Identify which cell holds the provided text, then report its (X, Y) central coordinate. 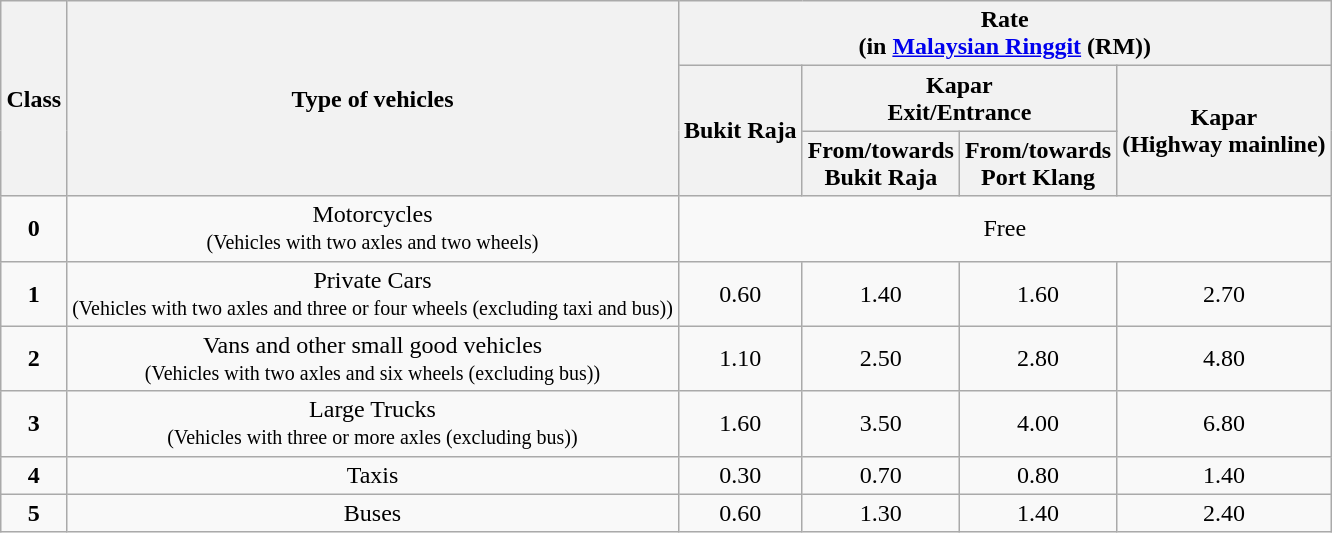
2.80 (1038, 358)
Type of vehicles (373, 98)
Buses (373, 513)
1.30 (880, 513)
Private Cars(Vehicles with two axles and three or four wheels (excluding taxi and bus)) (373, 294)
2.40 (1224, 513)
Taxis (373, 475)
1.10 (740, 358)
5 (34, 513)
KaparExit/Entrance (960, 98)
Motorcycles(Vehicles with two axles and two wheels) (373, 228)
0.30 (740, 475)
4.80 (1224, 358)
3.50 (880, 424)
Vans and other small good vehicles(Vehicles with two axles and six wheels (excluding bus)) (373, 358)
2 (34, 358)
0.70 (880, 475)
Class (34, 98)
4 (34, 475)
From/towardsBukit Raja (880, 164)
0.80 (1038, 475)
2.50 (880, 358)
Rate(in Malaysian Ringgit (RM)) (1004, 34)
Kapar(Highway mainline) (1224, 131)
6.80 (1224, 424)
4.00 (1038, 424)
Large Trucks(Vehicles with three or more axles (excluding bus)) (373, 424)
1 (34, 294)
Free (1004, 228)
2.70 (1224, 294)
3 (34, 424)
Bukit Raja (740, 131)
From/towardsPort Klang (1038, 164)
0 (34, 228)
